Return [X, Y] of the center of cell containing provided text 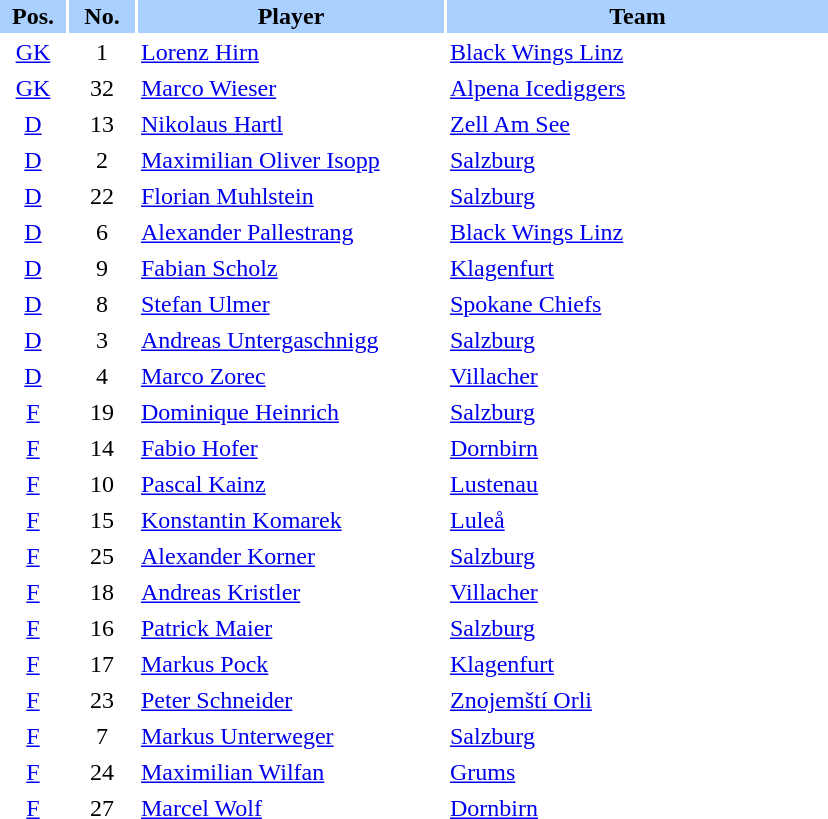
Andreas Untergaschnigg [291, 340]
Lustenau [638, 484]
Spokane Chiefs [638, 304]
Peter Schneider [291, 700]
18 [102, 592]
10 [102, 484]
Znojemští Orli [638, 700]
Nikolaus Hartl [291, 124]
15 [102, 520]
4 [102, 376]
23 [102, 700]
Pos. [33, 16]
Marco Zorec [291, 376]
Markus Pock [291, 664]
Zell Am See [638, 124]
Alpena Icediggers [638, 88]
Maximilian Oliver Isopp [291, 160]
Konstantin Komarek [291, 520]
Markus Unterweger [291, 736]
14 [102, 448]
Fabio Hofer [291, 448]
Alexander Pallestrang [291, 232]
9 [102, 268]
Alexander Korner [291, 556]
22 [102, 196]
3 [102, 340]
19 [102, 412]
Marco Wieser [291, 88]
Andreas Kristler [291, 592]
Luleå [638, 520]
No. [102, 16]
Team [638, 16]
Pascal Kainz [291, 484]
Fabian Scholz [291, 268]
16 [102, 628]
Stefan Ulmer [291, 304]
7 [102, 736]
17 [102, 664]
Maximilian Wilfan [291, 772]
Grums [638, 772]
25 [102, 556]
6 [102, 232]
2 [102, 160]
1 [102, 52]
13 [102, 124]
Patrick Maier [291, 628]
Lorenz Hirn [291, 52]
24 [102, 772]
Dornbirn [638, 448]
8 [102, 304]
Florian Muhlstein [291, 196]
32 [102, 88]
Player [291, 16]
Dominique Heinrich [291, 412]
